Scan for the cell matching the given text and deliver its [X, Y] coordinate at center. 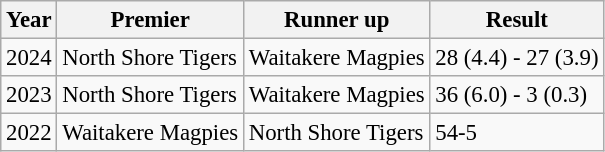
Result [517, 20]
36 (6.0) - 3 (0.3) [517, 95]
Runner up [336, 20]
2022 [29, 133]
2023 [29, 95]
54-5 [517, 133]
Premier [150, 20]
2024 [29, 58]
28 (4.4) - 27 (3.9) [517, 58]
Year [29, 20]
